Search for the cell housing the specified text and yield its [X, Y] center coordinate. 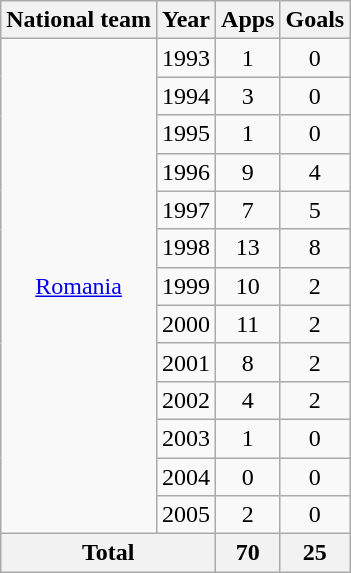
7 [248, 210]
1993 [186, 58]
Apps [248, 20]
10 [248, 286]
11 [248, 324]
1999 [186, 286]
2000 [186, 324]
Year [186, 20]
Goals [315, 20]
National team [79, 20]
1998 [186, 248]
5 [315, 210]
1994 [186, 96]
2003 [186, 438]
1997 [186, 210]
70 [248, 553]
3 [248, 96]
Total [108, 553]
9 [248, 172]
1996 [186, 172]
13 [248, 248]
2005 [186, 515]
25 [315, 553]
2004 [186, 477]
2002 [186, 400]
1995 [186, 134]
2001 [186, 362]
Romania [79, 286]
